Return the [x, y] coordinate for the center point of the cell that contains the specified text.  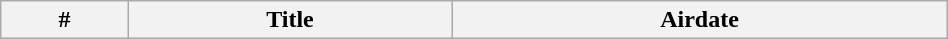
# [64, 20]
Airdate [700, 20]
Title [290, 20]
